Find where the given text appears and provide that cell's center as (x, y) coordinate. 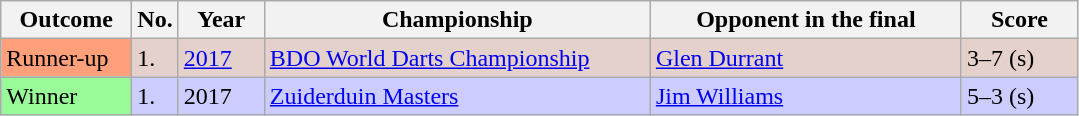
Zuiderduin Masters (457, 96)
BDO World Darts Championship (457, 58)
Year (221, 20)
Score (1019, 20)
Winner (66, 96)
3–7 (s) (1019, 58)
Runner-up (66, 58)
5–3 (s) (1019, 96)
Glen Durrant (806, 58)
Jim Williams (806, 96)
Championship (457, 20)
No. (155, 20)
Opponent in the final (806, 20)
Outcome (66, 20)
